Pinpoint the cell where the given text exists, returning its [x, y] midpoint coordinate. 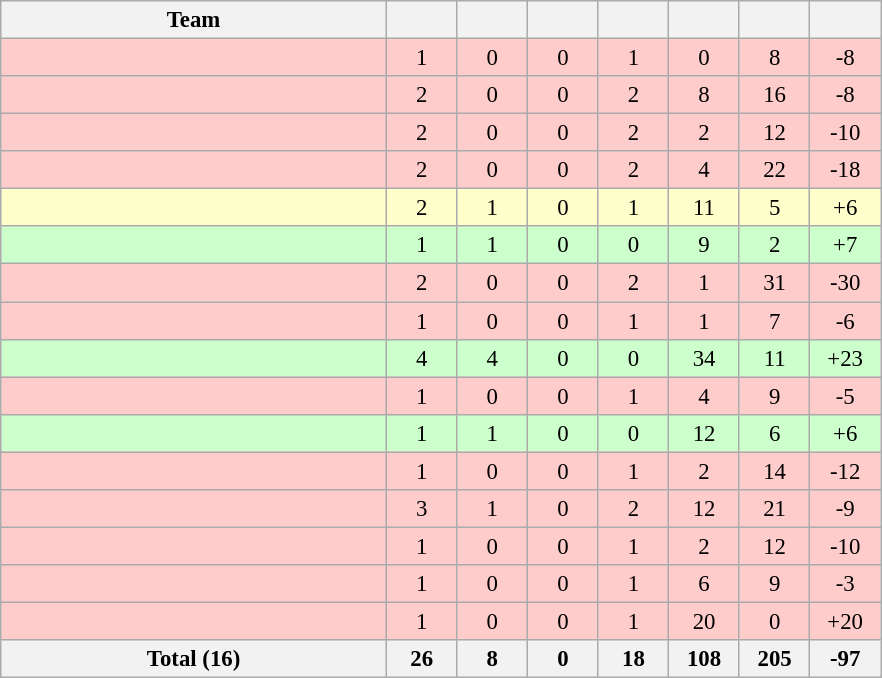
-12 [846, 471]
7 [774, 321]
Total (16) [194, 659]
5 [774, 208]
22 [774, 170]
-97 [846, 659]
-5 [846, 396]
14 [774, 471]
+20 [846, 621]
-3 [846, 584]
20 [704, 621]
205 [774, 659]
16 [774, 95]
-18 [846, 170]
+23 [846, 358]
26 [422, 659]
Team [194, 20]
108 [704, 659]
-6 [846, 321]
+7 [846, 245]
3 [422, 509]
34 [704, 358]
-9 [846, 509]
21 [774, 509]
-30 [846, 283]
18 [634, 659]
31 [774, 283]
